Extract the (x, y) coordinate from the center of the cell holding the provided text.  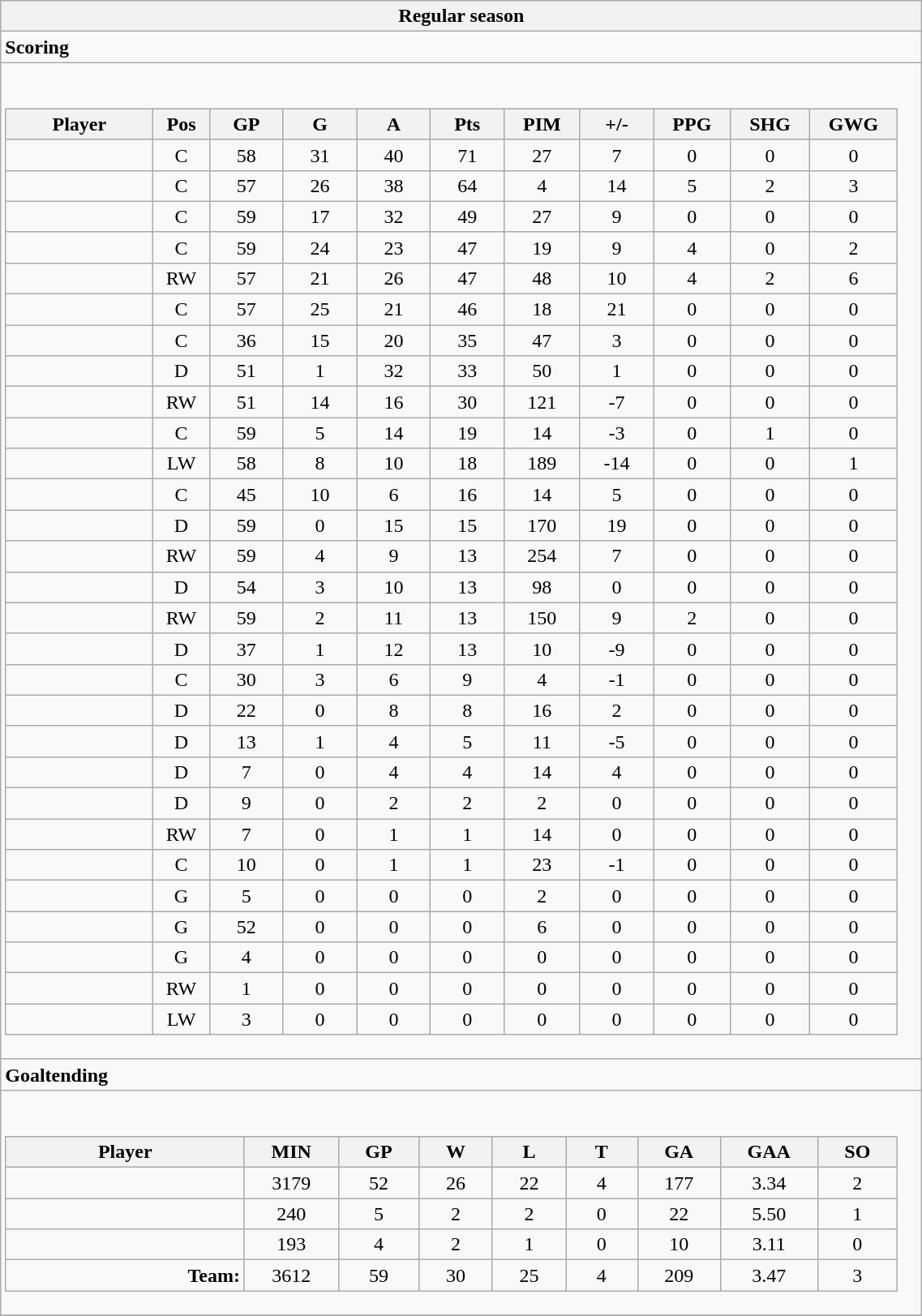
3.47 (769, 1275)
31 (319, 155)
54 (247, 587)
GWG (853, 124)
50 (542, 371)
189 (542, 464)
-3 (616, 433)
40 (394, 155)
SO (857, 1152)
20 (394, 341)
-9 (616, 649)
-5 (616, 741)
209 (679, 1275)
PPG (693, 124)
3179 (291, 1183)
Player MIN GP W L T GA GAA SO 3179 52 26 22 4 177 3.34 2 240 5 2 2 0 22 5.50 1 193 4 2 1 0 10 3.11 0 Team: 3612 59 30 25 4 209 3.47 3 (461, 1202)
Pts (467, 124)
3612 (291, 1275)
254 (542, 556)
33 (467, 371)
T (602, 1152)
A (394, 124)
170 (542, 525)
5.50 (769, 1214)
35 (467, 341)
24 (319, 247)
193 (291, 1245)
Scoring (461, 47)
PIM (542, 124)
3.11 (769, 1245)
121 (542, 402)
Team: (125, 1275)
MIN (291, 1152)
GA (679, 1152)
SHG (770, 124)
Pos (182, 124)
17 (319, 216)
36 (247, 341)
Goaltending (461, 1074)
46 (467, 310)
Regular season (461, 16)
177 (679, 1183)
38 (394, 186)
37 (247, 649)
150 (542, 618)
3.34 (769, 1183)
240 (291, 1214)
GAA (769, 1152)
98 (542, 587)
45 (247, 495)
12 (394, 649)
71 (467, 155)
48 (542, 278)
L (529, 1152)
-14 (616, 464)
64 (467, 186)
W (456, 1152)
-7 (616, 402)
49 (467, 216)
+/- (616, 124)
